Extract the [X, Y] coordinate from the center of the cell holding the provided text.  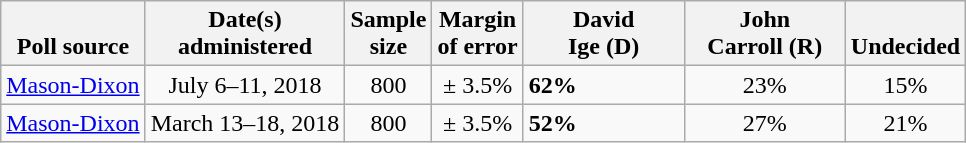
Date(s)administered [245, 34]
15% [905, 85]
Marginof error [478, 34]
Undecided [905, 34]
Poll source [73, 34]
Samplesize [388, 34]
52% [604, 123]
DavidIge (D) [604, 34]
21% [905, 123]
March 13–18, 2018 [245, 123]
62% [604, 85]
July 6–11, 2018 [245, 85]
27% [764, 123]
23% [764, 85]
JohnCarroll (R) [764, 34]
